Find where the given text appears and provide that cell's center as (X, Y) coordinate. 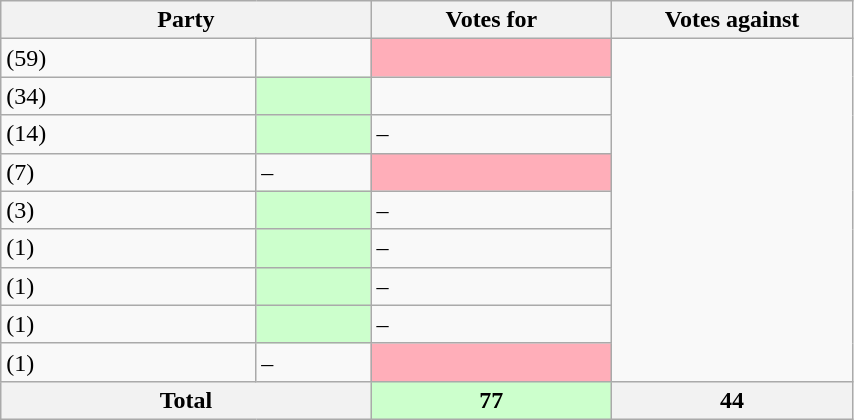
Party (186, 20)
(7) (128, 172)
77 (492, 400)
44 (732, 400)
(59) (128, 58)
(34) (128, 96)
(14) (128, 134)
Total (186, 400)
(3) (128, 210)
Votes against (732, 20)
Votes for (492, 20)
